Scan for the cell matching the given text and deliver its (x, y) coordinate at center. 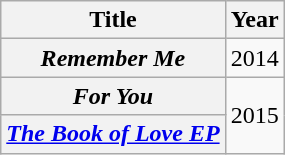
The Book of Love EP (113, 134)
2015 (254, 115)
2014 (254, 58)
Title (113, 20)
For You (113, 96)
Year (254, 20)
Remember Me (113, 58)
